Detect which cell encompasses the target text, then output its [x, y] center coordinate. 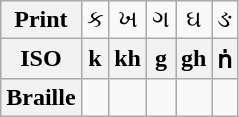
ખ [128, 20]
gh [194, 59]
ઘ [194, 20]
ISO [41, 59]
kh [128, 59]
ઙ [225, 20]
k [95, 59]
Print [41, 20]
ગ [160, 20]
ક [95, 20]
ṅ [225, 59]
g [160, 59]
Braille [41, 97]
